From the cell containing the given text, extract its center point as (X, Y) coordinate. 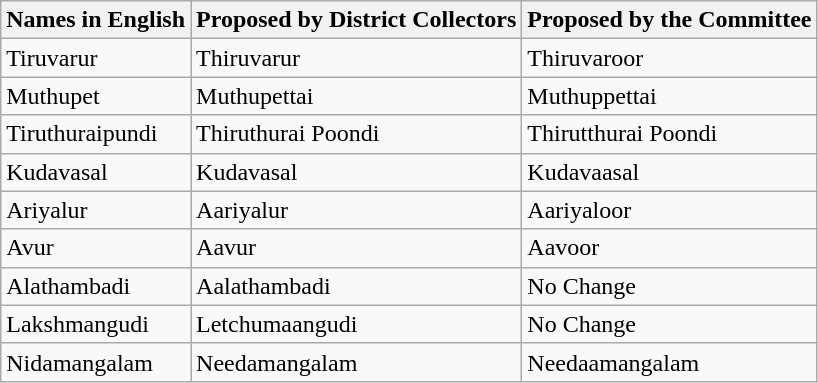
Nidamangalam (96, 362)
Aavur (356, 248)
Lakshmangudi (96, 324)
Tiruvarur (96, 58)
Muthupettai (356, 96)
Aariyaloor (670, 210)
Letchumaangudi (356, 324)
Needaamangalam (670, 362)
Aalathambadi (356, 286)
Thiruthurai Poondi (356, 134)
Muthuppettai (670, 96)
Needamangalam (356, 362)
Avur (96, 248)
Proposed by the Committee (670, 20)
Thiruvarur (356, 58)
Names in English (96, 20)
Aavoor (670, 248)
Thiruvaroor (670, 58)
Proposed by District Collectors (356, 20)
Tiruthuraipundi (96, 134)
Muthupet (96, 96)
Kudavaasal (670, 172)
Thirutthurai Poondi (670, 134)
Alathambadi (96, 286)
Aariyalur (356, 210)
Ariyalur (96, 210)
